Capture the cell that displays the provided text and extract its [x, y] central coordinate. 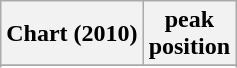
Chart (2010) [72, 34]
peakposition [189, 34]
